Pinpoint the cell where the given text exists, returning its [X, Y] midpoint coordinate. 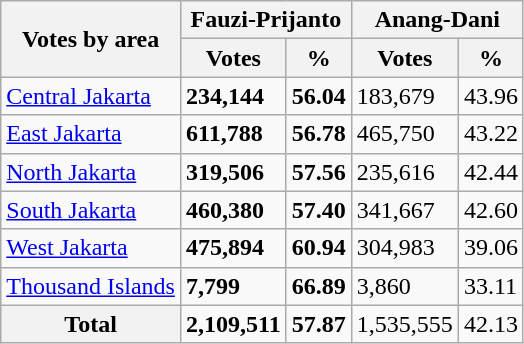
57.40 [318, 210]
475,894 [233, 248]
43.96 [490, 96]
42.60 [490, 210]
56.78 [318, 134]
East Jakarta [91, 134]
3,860 [404, 286]
West Jakarta [91, 248]
57.87 [318, 324]
39.06 [490, 248]
611,788 [233, 134]
42.44 [490, 172]
Votes by area [91, 39]
56.04 [318, 96]
33.11 [490, 286]
1,535,555 [404, 324]
42.13 [490, 324]
460,380 [233, 210]
341,667 [404, 210]
43.22 [490, 134]
304,983 [404, 248]
Anang-Dani [437, 20]
Total [91, 324]
2,109,511 [233, 324]
66.89 [318, 286]
Central Jakarta [91, 96]
North Jakarta [91, 172]
183,679 [404, 96]
Fauzi-Prijanto [266, 20]
7,799 [233, 286]
Thousand Islands [91, 286]
57.56 [318, 172]
465,750 [404, 134]
234,144 [233, 96]
319,506 [233, 172]
South Jakarta [91, 210]
60.94 [318, 248]
235,616 [404, 172]
